Return the [x, y] coordinate for the center point of the cell that contains the specified text.  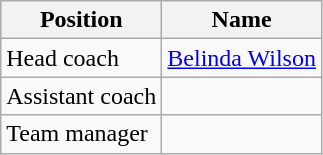
Belinda Wilson [242, 58]
Position [82, 20]
Assistant coach [82, 96]
Name [242, 20]
Head coach [82, 58]
Team manager [82, 134]
